Determine the (x, y) coordinate at the center of the cell enclosing the given text.  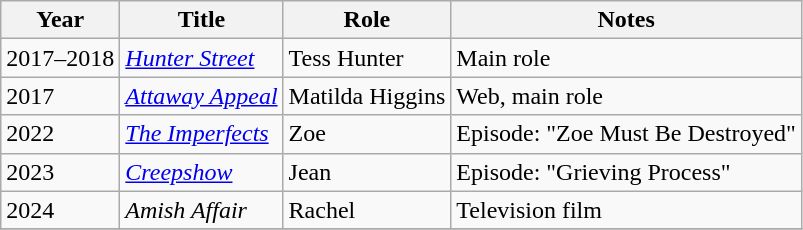
2024 (60, 210)
2023 (60, 172)
2022 (60, 134)
Jean (367, 172)
2017–2018 (60, 58)
Zoe (367, 134)
Web, main role (626, 96)
Episode: "Grieving Process" (626, 172)
Notes (626, 20)
The Imperfects (202, 134)
Role (367, 20)
Tess Hunter (367, 58)
Rachel (367, 210)
Attaway Appeal (202, 96)
Episode: "Zoe Must Be Destroyed" (626, 134)
Title (202, 20)
Television film (626, 210)
Main role (626, 58)
Year (60, 20)
Hunter Street (202, 58)
Matilda Higgins (367, 96)
Creepshow (202, 172)
2017 (60, 96)
Amish Affair (202, 210)
